Identify which cell holds the provided text, then report its [X, Y] central coordinate. 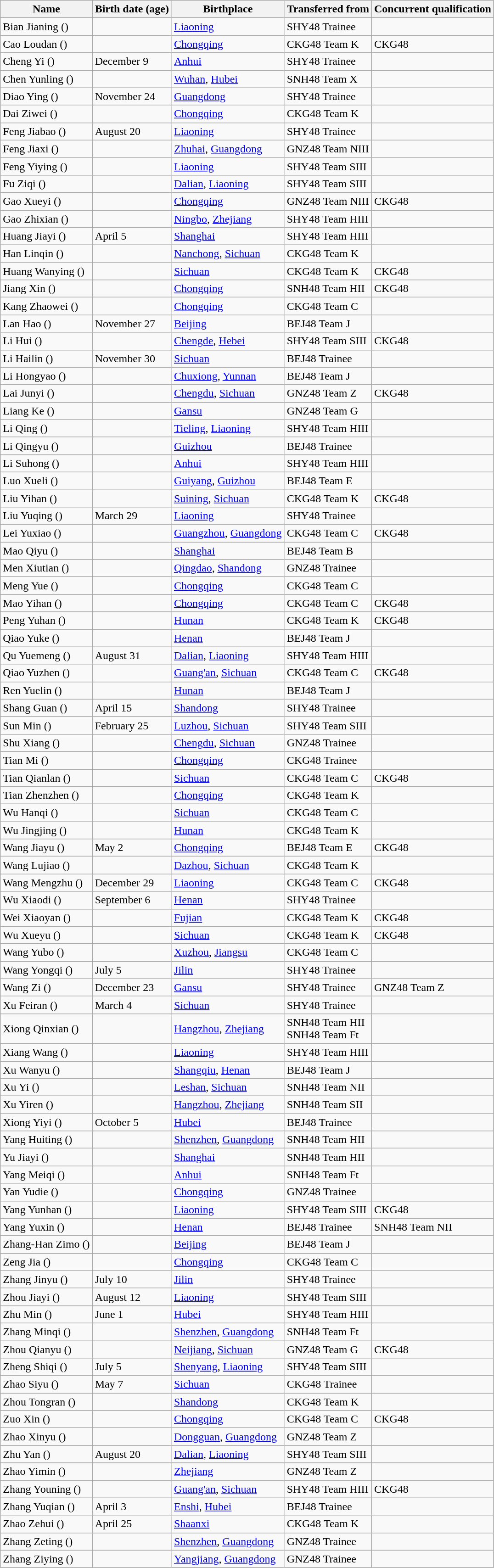
Wu Jingjing () [46, 830]
Tian Zhenzhen () [46, 795]
May 7 [132, 1384]
Zhang Yuqian () [46, 1506]
Fujian [228, 918]
July 10 [132, 1279]
Mao Yihan () [46, 603]
Name [46, 9]
Huang Jiayi () [46, 236]
Wang Mengzhu () [46, 883]
Dazhou, Sichuan [228, 865]
Cheng Yi () [46, 62]
Zeng Jia () [46, 1262]
Zhao Xinyu () [46, 1437]
Dai Ziwei () [46, 114]
Liu Yuqing () [46, 516]
Xuzhou, Jiangsu [228, 952]
SNH48 Team SII [328, 1105]
February 25 [132, 725]
Li Hailin () [46, 358]
Zhu Yan () [46, 1454]
Wang Yubo () [46, 952]
Peng Yuhan () [46, 621]
Shang Guan () [46, 708]
Zhou Tongran () [46, 1402]
Wu Hanqi () [46, 813]
Zhou Qianyu () [46, 1349]
Wang Jiayu () [46, 848]
Xu Yiren () [46, 1105]
Wang Zi () [46, 987]
Chuxiong, Yunnan [228, 376]
April 3 [132, 1506]
Zhang Minqi () [46, 1332]
Mao Qiyu () [46, 551]
Yang Huiting () [46, 1140]
Xu Feiran () [46, 1005]
Feng Yiying () [46, 166]
Dongguan, Guangdong [228, 1437]
Zuo Xin () [46, 1419]
Leshan, Sichuan [228, 1087]
Li Hui () [46, 341]
Yu Jiayi () [46, 1157]
Qu Yuemeng () [46, 655]
Concurrent qualification [433, 9]
Ningbo, Zhejiang [228, 219]
Li Qingyu () [46, 446]
Yang Yunhan () [46, 1210]
Wang Yongqi () [46, 970]
Feng Jiaxi () [46, 149]
Lei Yuxiao () [46, 533]
Chengde, Hebei [228, 341]
November 30 [132, 358]
Kang Zhaowei () [46, 306]
Yang Yuxin () [46, 1227]
SNH48 Team HIISNH48 Team Ft [328, 1028]
Tian Qianlan () [46, 778]
Wuhan, Hubei [228, 79]
Bian Jianing () [46, 27]
September 6 [132, 900]
Qiao Yuzhen () [46, 673]
Shaanxi [228, 1524]
Xiang Wang () [46, 1052]
BEJ48 Team B [328, 551]
April 25 [132, 1524]
Wu Xueyu () [46, 935]
Shenyang, Liaoning [228, 1367]
Fu Ziqi () [46, 184]
December 29 [132, 883]
Zhang Youning () [46, 1489]
Men Xiutian () [46, 568]
October 5 [132, 1122]
Yangjiang, Guangdong [228, 1559]
Zhou Jiayi () [46, 1297]
April 15 [132, 708]
Zhang-Han Zimo () [46, 1244]
March 29 [132, 516]
April 5 [132, 236]
Zhao Siyu () [46, 1384]
Guiyang, Guizhou [228, 481]
Li Suhong () [46, 463]
Wang Lujiao () [46, 865]
November 24 [132, 96]
Luzhou, Sichuan [228, 725]
Gao Zhixian () [46, 219]
Sun Min () [46, 725]
Nanchong, Sichuan [228, 254]
Neijiang, Sichuan [228, 1349]
Wu Xiaodi () [46, 900]
August 31 [132, 655]
Liang Ke () [46, 411]
June 1 [132, 1314]
Xu Yi () [46, 1087]
Birthplace [228, 9]
August 12 [132, 1297]
Luo Xueli () [46, 481]
December 23 [132, 987]
Lan Hao () [46, 324]
Enshi, Hubei [228, 1506]
Xiong Qinxian () [46, 1028]
Diao Ying () [46, 96]
Li Hongyao () [46, 376]
Cao Loudan () [46, 44]
Tieling, Liaoning [228, 428]
Yan Yudie () [46, 1192]
Guangdong [228, 96]
May 2 [132, 848]
Tian Mi () [46, 760]
Qingdao, Shandong [228, 568]
Lai Junyi () [46, 393]
Shangqiu, Henan [228, 1070]
Transferred from [328, 9]
Birth date (age) [132, 9]
Zhuhai, Guangdong [228, 149]
Huang Wanying () [46, 271]
Wei Xiaoyan () [46, 918]
Han Linqin () [46, 254]
SNH48 Team X [328, 79]
Feng Jiabao () [46, 131]
Shu Xiang () [46, 743]
Yang Meiqi () [46, 1175]
Suining, Sichuan [228, 498]
Meng Yue () [46, 586]
Xiong Yiyi () [46, 1122]
Zhao Zehui () [46, 1524]
Zhejiang [228, 1472]
Guizhou [228, 446]
Gao Xueyi () [46, 201]
November 27 [132, 324]
Zhao Yimin () [46, 1472]
Jiang Xin () [46, 289]
Guangzhou, Guangdong [228, 533]
Ren Yuelin () [46, 690]
Liu Yihan () [46, 498]
Zhang Zeting () [46, 1541]
Zhu Min () [46, 1314]
Xu Wanyu () [46, 1070]
Qiao Yuke () [46, 638]
December 9 [132, 62]
Zheng Shiqi () [46, 1367]
Zhang Ziying () [46, 1559]
March 4 [132, 1005]
Chen Yunling () [46, 79]
Li Qing () [46, 428]
Zhang Jinyu () [46, 1279]
